Search for the cell housing the specified text and yield its [X, Y] center coordinate. 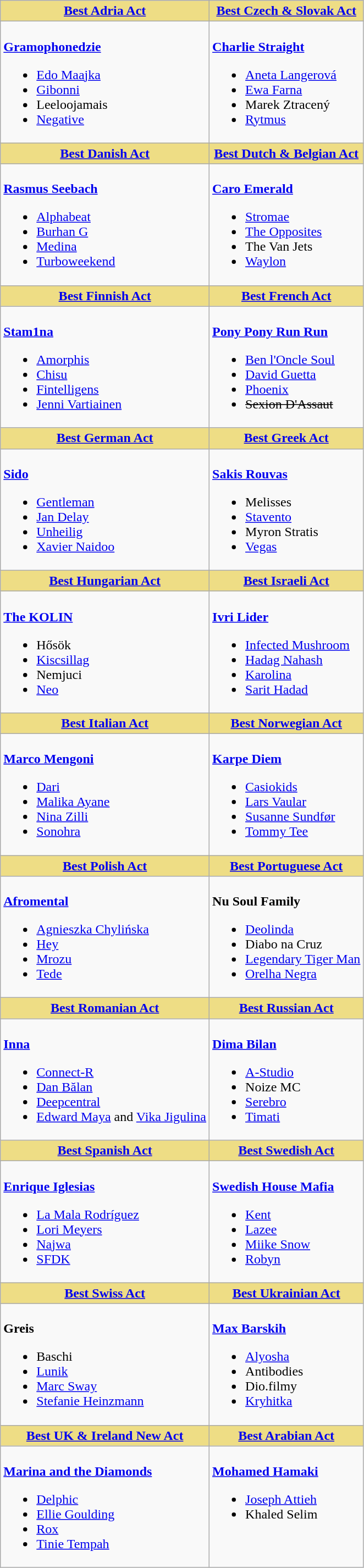
Best Swiss Act [105, 1293]
SidoGentlemanJan DelayUnheiligXavier Naidoo [105, 509]
Caro EmeraldStromaeThe OppositesThe Van JetsWaylon [286, 224]
Sakis RouvasΜelissesStaventoMyron StratisVegas [286, 509]
Karpe DiemCasiokidsLars VaularSusanne SundførTommy Tee [286, 794]
Best Arabian Act [286, 1436]
Enrique IglesiasLa Mala RodríguezLori MeyersNajwaSFDK [105, 1222]
The KOLINHősökKiscsillagNemjuciNeo [105, 652]
AfromentalAgnieszka ChylińskaHeyMrozuTede [105, 937]
Best German Act [105, 438]
Rasmus SeebachAlphabeatBurhan GMedinaTurboweekend [105, 224]
Best Czech & Slovak Act [286, 11]
Pony Pony Run RunBen l'Oncle SoulDavid GuettaPhoenixSexion D'Assaut [286, 367]
Best Portuguese Act [286, 866]
InnaConnect-RDan BălanDeepcentralEdward Maya and Vika Jigulina [105, 1080]
Best Danish Act [105, 153]
GramophonedzieEdo MaajkaGibonniLeeloojamaisNegative [105, 82]
Stam1naAmorphisChisuFintelligensJenni Vartiainen [105, 367]
Best Russian Act [286, 1008]
GreisBaschiLunikMarc SwayStefanie Heinzmann [105, 1365]
Best Spanish Act [105, 1151]
Best Italian Act [105, 723]
Ivri LiderInfected MushroomHadag NahashKarolinaSarit Hadad [286, 652]
Best Hungarian Act [105, 581]
Best Dutch & Belgian Act [286, 153]
Best Finnish Act [105, 296]
Best Norwegian Act [286, 723]
Best UK & Ireland New Act [105, 1436]
Best Polish Act [105, 866]
Mohamed HamakiJoseph AttiehKhaled Selim [286, 1506]
Best Adria Act [105, 11]
Charlie StraightAneta LangerováEwa FarnaMarek ZtracenýRytmus [286, 82]
Max BarskihAlyoshaAntibodiesDio.filmyKryhitka [286, 1365]
Best Israeli Act [286, 581]
Best French Act [286, 296]
Best Swedish Act [286, 1151]
Best Romanian Act [105, 1008]
Marina and the DiamondsDelphicEllie GouldingRoxTinie Tempah [105, 1506]
Marco MengoniDariMalika AyaneNina ZilliSonohra [105, 794]
Best Greek Act [286, 438]
Dima BilanA-StudioNoize MCSerebroTimati [286, 1080]
Swedish House MafiaKentLazeeMiike SnowRobyn [286, 1222]
Nu Soul FamilyDeolindaDiabo na CruzLegendary Tiger ManOrelha Negra [286, 937]
Best Ukrainian Act [286, 1293]
